Return the (X, Y) coordinate for the center point of the cell that contains the specified text.  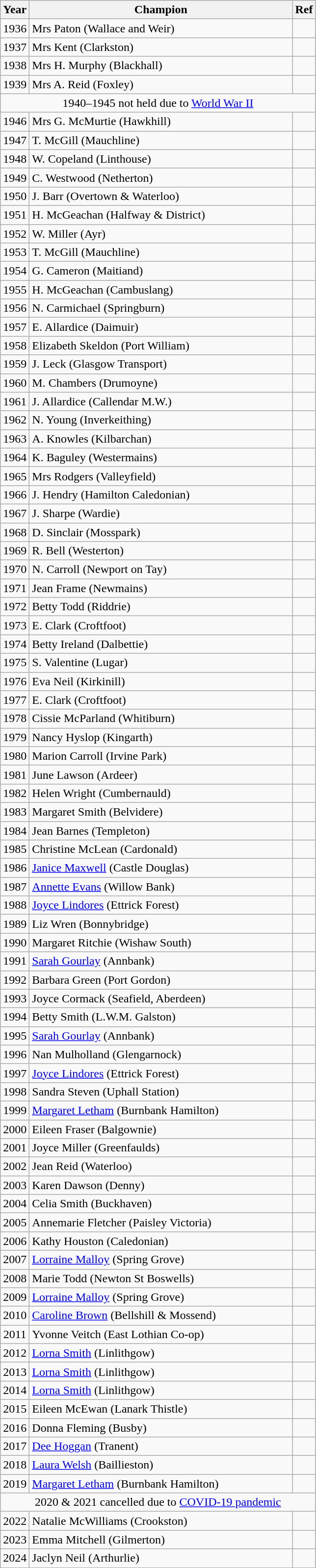
1948 (15, 159)
N. Carroll (Newport on Tay) (161, 570)
2011 (15, 1334)
W. Copeland (Linthouse) (161, 159)
Marie Todd (Newton St Boswells) (161, 1278)
Betty Smith (L.W.M. Galston) (161, 1017)
G. Cameron (Maitiand) (161, 271)
1975 (15, 663)
1980 (15, 756)
1985 (15, 849)
Yvonne Veitch (East Lothian Co-op) (161, 1334)
N. Carmichael (Springburn) (161, 308)
Margaret Ritchie (Wishaw South) (161, 943)
C. Westwood (Netherton) (161, 177)
1977 (15, 700)
1978 (15, 719)
W. Miller (Ayr) (161, 234)
1986 (15, 868)
1939 (15, 84)
1953 (15, 252)
1952 (15, 234)
1994 (15, 1017)
Eileen Fraser (Balgownie) (161, 1129)
R. Bell (Westerton) (161, 551)
Eva Neil (Kirkinill) (161, 681)
1964 (15, 457)
1967 (15, 513)
1991 (15, 961)
1968 (15, 532)
K. Baguley (Westermains) (161, 457)
Laura Welsh (Baillieston) (161, 1465)
J. Allardice (Callendar M.W.) (161, 401)
Helen Wright (Cumbernauld) (161, 793)
Elizabeth Skeldon (Port William) (161, 346)
S. Valentine (Lugar) (161, 663)
Mrs Paton (Wallace and Weir) (161, 28)
1971 (15, 588)
1961 (15, 401)
1950 (15, 196)
2005 (15, 1222)
Liz Wren (Bonnybridge) (161, 924)
2018 (15, 1465)
M. Chambers (Drumoyne) (161, 383)
1957 (15, 327)
1960 (15, 383)
Caroline Brown (Bellshill & Mossend) (161, 1316)
1979 (15, 737)
2016 (15, 1428)
H. McGeachan (Halfway & District) (161, 215)
Donna Fleming (Busby) (161, 1428)
2017 (15, 1446)
J. Hendry (Hamilton Caledonian) (161, 495)
Jean Reid (Waterloo) (161, 1167)
Kathy Houston (Caledonian) (161, 1241)
Nancy Hyslop (Kingarth) (161, 737)
1972 (15, 607)
1973 (15, 625)
2010 (15, 1316)
2008 (15, 1278)
1962 (15, 420)
1974 (15, 644)
2014 (15, 1390)
Christine McLean (Cardonald) (161, 849)
Jean Frame (Newmains) (161, 588)
2003 (15, 1185)
Margaret Smith (Belvidere) (161, 812)
Jaclyn Neil (Arthurlie) (161, 1558)
Betty Ireland (Dalbettie) (161, 644)
1996 (15, 1054)
Emma Mitchell (Gilmerton) (161, 1540)
Barbara Green (Port Gordon) (161, 980)
Ref (304, 10)
1970 (15, 570)
A. Knowles (Kilbarchan) (161, 439)
1963 (15, 439)
Nan Mulholland (Glengarnock) (161, 1054)
1997 (15, 1073)
2023 (15, 1540)
Mrs G. McMurtie (Hawkhill) (161, 122)
Annemarie Fletcher (Paisley Victoria) (161, 1222)
1990 (15, 943)
1959 (15, 364)
D. Sinclair (Mosspark) (161, 532)
Cissie McParland (Whitiburn) (161, 719)
1951 (15, 215)
2019 (15, 1484)
2002 (15, 1167)
2020 & 2021 cancelled due to COVID-19 pandemic (158, 1502)
Janice Maxwell (Castle Douglas) (161, 868)
J. Sharpe (Wardie) (161, 513)
2006 (15, 1241)
1954 (15, 271)
1958 (15, 346)
Natalie McWilliams (Crookston) (161, 1521)
1956 (15, 308)
1938 (15, 66)
Mrs A. Reid (Foxley) (161, 84)
2022 (15, 1521)
J. Barr (Overtown & Waterloo) (161, 196)
Sandra Steven (Uphall Station) (161, 1092)
1966 (15, 495)
Joyce Cormack (Seafield, Aberdeen) (161, 998)
1995 (15, 1036)
Eileen McEwan (Lanark Thistle) (161, 1409)
1984 (15, 831)
1969 (15, 551)
N. Young (Inverkeithing) (161, 420)
1965 (15, 476)
Annette Evans (Willow Bank) (161, 887)
1988 (15, 905)
E. Allardice (Daimuir) (161, 327)
1999 (15, 1110)
1947 (15, 140)
1993 (15, 998)
1955 (15, 290)
Year (15, 10)
Mrs H. Murphy (Blackhall) (161, 66)
1940–1945 not held due to World War II (158, 103)
1946 (15, 122)
Mrs Rodgers (Valleyfield) (161, 476)
2015 (15, 1409)
Mrs Kent (Clarkston) (161, 47)
H. McGeachan (Cambuslang) (161, 290)
Dee Hoggan (Tranent) (161, 1446)
J. Leck (Glasgow Transport) (161, 364)
Marion Carroll (Irvine Park) (161, 756)
2012 (15, 1353)
Champion (161, 10)
1989 (15, 924)
1981 (15, 774)
2009 (15, 1297)
1998 (15, 1092)
2001 (15, 1148)
1949 (15, 177)
1937 (15, 47)
2004 (15, 1204)
Jean Barnes (Templeton) (161, 831)
Joyce Miller (Greenfaulds) (161, 1148)
1983 (15, 812)
1987 (15, 887)
June Lawson (Ardeer) (161, 774)
2007 (15, 1260)
1992 (15, 980)
Betty Todd (Riddrie) (161, 607)
1976 (15, 681)
1936 (15, 28)
2000 (15, 1129)
Karen Dawson (Denny) (161, 1185)
2013 (15, 1371)
1982 (15, 793)
2024 (15, 1558)
Celia Smith (Buckhaven) (161, 1204)
